Return (X, Y) of the center of cell containing provided text 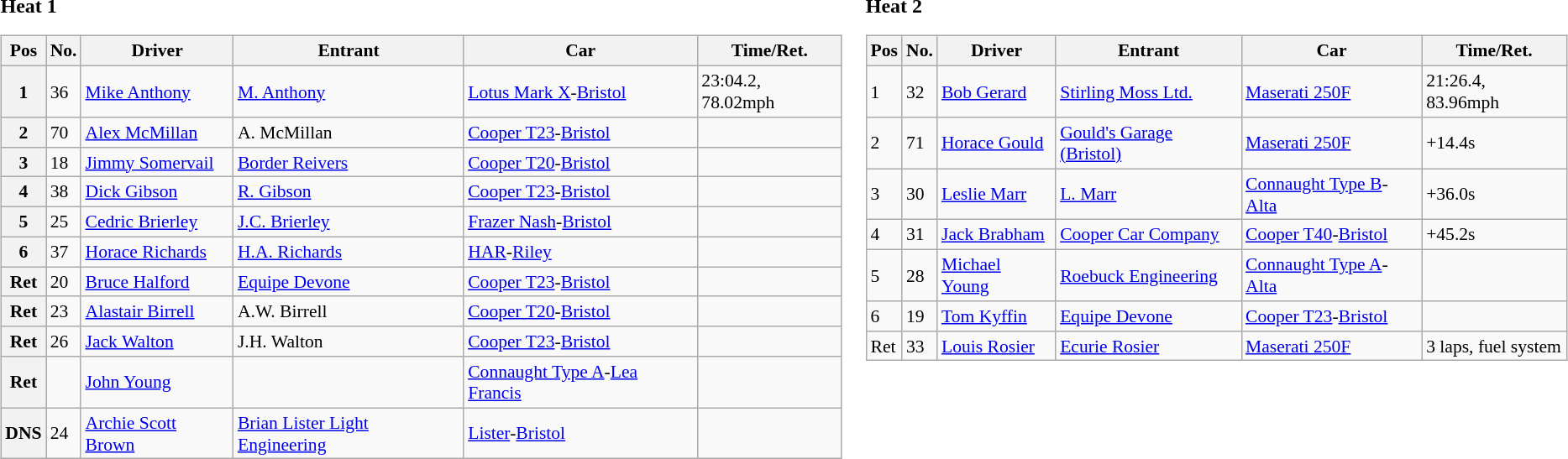
Archie Scott Brown (156, 433)
36 (64, 91)
Connaught Type A-Alta (1332, 275)
R. Gibson (349, 192)
Tom Kyffin (996, 316)
70 (64, 133)
Horace Richards (156, 252)
John Young (156, 383)
Frazer Nash-Bristol (580, 222)
24 (64, 433)
Lister-Bristol (580, 433)
Cedric Brierley (156, 222)
71 (920, 143)
32 (920, 91)
21:26.4, 83.96mph (1494, 91)
Ecurie Rosier (1149, 346)
Lotus Mark X-Bristol (580, 91)
Border Reivers (349, 162)
23:04.2, 78.02mph (769, 91)
25 (64, 222)
Jack Walton (156, 342)
31 (920, 235)
Leslie Marr (996, 195)
Jimmy Somervail (156, 162)
Gould's Garage (Bristol) (1149, 143)
Bob Gerard (996, 91)
A.W. Birrell (349, 311)
L. Marr (1149, 195)
23 (64, 311)
HAR-Riley (580, 252)
3 laps, fuel system (1494, 346)
Jack Brabham (996, 235)
38 (64, 192)
Brian Lister Light Engineering (349, 433)
J.H. Walton (349, 342)
18 (64, 162)
+45.2s (1494, 235)
19 (920, 316)
Bruce Halford (156, 282)
26 (64, 342)
28 (920, 275)
+36.0s (1494, 195)
Cooper Car Company (1149, 235)
Connaught Type A-Lea Francis (580, 383)
30 (920, 195)
Michael Young (996, 275)
Alastair Birrell (156, 311)
Horace Gould (996, 143)
+14.4s (1494, 143)
20 (64, 282)
Mike Anthony (156, 91)
33 (920, 346)
H.A. Richards (349, 252)
Roebuck Engineering (1149, 275)
DNS (24, 433)
Louis Rosier (996, 346)
Cooper T40-Bristol (1332, 235)
Connaught Type B-Alta (1332, 195)
Stirling Moss Ltd. (1149, 91)
Alex McMillan (156, 133)
A. McMillan (349, 133)
M. Anthony (349, 91)
J.C. Brierley (349, 222)
Dick Gibson (156, 192)
37 (64, 252)
